Capture the cell that displays the provided text and extract its [x, y] central coordinate. 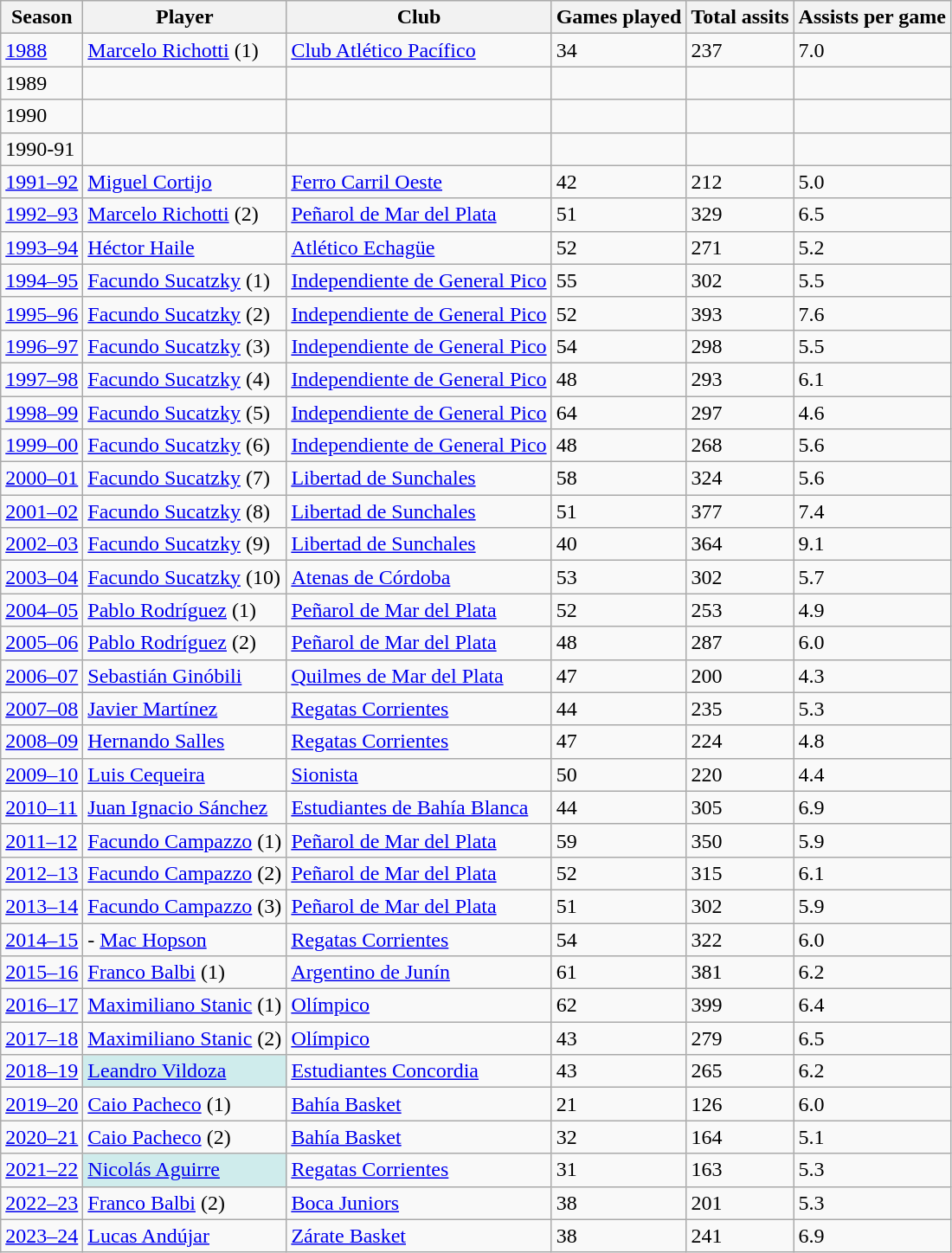
Nicolás Aguirre [185, 1170]
322 [740, 939]
4.8 [872, 742]
235 [740, 709]
4.4 [872, 774]
287 [740, 643]
2003–04 [42, 577]
1997–98 [42, 379]
Caio Pacheco (1) [185, 1104]
1994–95 [42, 280]
32 [619, 1137]
2018–19 [42, 1071]
1988 [42, 50]
212 [740, 182]
1999–00 [42, 446]
2010–11 [42, 807]
5.2 [872, 247]
268 [740, 446]
381 [740, 973]
5.7 [872, 577]
2012–13 [42, 873]
Franco Balbi (1) [185, 973]
Total assits [740, 17]
2002–03 [42, 544]
7.4 [872, 511]
237 [740, 50]
58 [619, 479]
61 [619, 973]
Facundo Campazzo (2) [185, 873]
9.1 [872, 544]
2014–15 [42, 939]
21 [619, 1104]
Caio Pacheco (2) [185, 1137]
5.1 [872, 1137]
324 [740, 479]
220 [740, 774]
329 [740, 215]
55 [619, 280]
Argentino de Junín [419, 973]
Ferro Carril Oeste [419, 182]
2008–09 [42, 742]
Lucas Andújar [185, 1236]
64 [619, 413]
Facundo Sucatzky (9) [185, 544]
1991–92 [42, 182]
297 [740, 413]
163 [740, 1170]
2015–16 [42, 973]
53 [619, 577]
Facundo Sucatzky (7) [185, 479]
Player [185, 17]
Facundo Sucatzky (1) [185, 280]
1995–96 [42, 313]
4.6 [872, 413]
Hernando Salles [185, 742]
393 [740, 313]
5.0 [872, 182]
Leandro Vildoza [185, 1071]
40 [619, 544]
Héctor Haile [185, 247]
4.3 [872, 676]
Pablo Rodríguez (1) [185, 610]
7.6 [872, 313]
6.4 [872, 1006]
2011–12 [42, 840]
2013–14 [42, 906]
Season [42, 17]
1989 [42, 83]
Luis Cequeira [185, 774]
Facundo Campazzo (3) [185, 906]
Maximiliano Stanic (2) [185, 1038]
31 [619, 1170]
2020–21 [42, 1137]
Club Atlético Pacífico [419, 50]
2004–05 [42, 610]
1990-91 [42, 149]
2009–10 [42, 774]
279 [740, 1038]
315 [740, 873]
Assists per game [872, 17]
293 [740, 379]
271 [740, 247]
1992–93 [42, 215]
253 [740, 610]
Boca Juniors [419, 1203]
Franco Balbi (2) [185, 1203]
4.9 [872, 610]
2005–06 [42, 643]
- Mac Hopson [185, 939]
62 [619, 1006]
126 [740, 1104]
1990 [42, 116]
2016–17 [42, 1006]
2007–08 [42, 709]
265 [740, 1071]
Facundo Sucatzky (6) [185, 446]
201 [740, 1203]
200 [740, 676]
2000–01 [42, 479]
Sebastián Ginóbili [185, 676]
42 [619, 182]
2017–18 [42, 1038]
241 [740, 1236]
164 [740, 1137]
34 [619, 50]
1993–94 [42, 247]
Quilmes de Mar del Plata [419, 676]
Maximiliano Stanic (1) [185, 1006]
305 [740, 807]
Atenas de Córdoba [419, 577]
2021–22 [42, 1170]
Club [419, 17]
Estudiantes Concordia [419, 1071]
350 [740, 840]
Zárate Basket [419, 1236]
2023–24 [42, 1236]
Facundo Sucatzky (10) [185, 577]
Facundo Sucatzky (2) [185, 313]
377 [740, 511]
Sionista [419, 774]
2001–02 [42, 511]
Facundo Sucatzky (5) [185, 413]
364 [740, 544]
399 [740, 1006]
2006–07 [42, 676]
1996–97 [42, 346]
2022–23 [42, 1203]
Facundo Sucatzky (4) [185, 379]
224 [740, 742]
Facundo Sucatzky (3) [185, 346]
Estudiantes de Bahía Blanca [419, 807]
Miguel Cortijo [185, 182]
Juan Ignacio Sánchez [185, 807]
Facundo Campazzo (1) [185, 840]
Facundo Sucatzky (8) [185, 511]
Marcelo Richotti (1) [185, 50]
Javier Martínez [185, 709]
Pablo Rodríguez (2) [185, 643]
Marcelo Richotti (2) [185, 215]
7.0 [872, 50]
50 [619, 774]
1998–99 [42, 413]
Atlético Echagüe [419, 247]
298 [740, 346]
Games played [619, 17]
59 [619, 840]
2019–20 [42, 1104]
